Search for the cell housing the specified text and yield its (x, y) center coordinate. 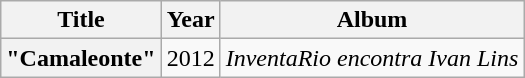
Album (372, 20)
2012 (190, 58)
Title (81, 20)
Year (190, 20)
"Camaleonte" (81, 58)
InventaRio encontra Ivan Lins (372, 58)
